Capture the cell that displays the provided text and extract its (X, Y) central coordinate. 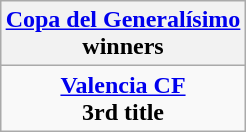
Valencia CF3rd title (123, 98)
Copa del Generalísimowinners (123, 34)
